Return [X, Y] of the center of cell containing provided text 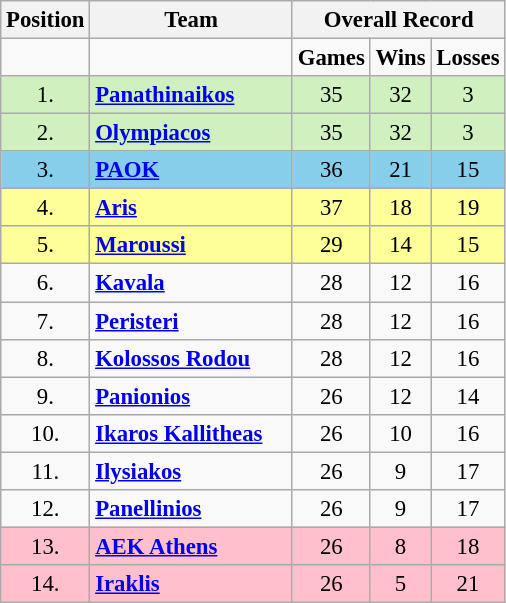
Panathinaikos [192, 95]
8. [46, 358]
Position [46, 20]
12. [46, 509]
Panellinios [192, 509]
5 [400, 584]
37 [331, 208]
8 [400, 546]
36 [331, 170]
Panionios [192, 396]
4. [46, 208]
PAOK [192, 170]
10 [400, 433]
5. [46, 245]
9. [46, 396]
19 [468, 208]
Peristeri [192, 321]
Team [192, 20]
Overall Record [398, 20]
11. [46, 471]
29 [331, 245]
Ikaros Kallitheas [192, 433]
1. [46, 95]
Kolossos Rodou [192, 358]
6. [46, 283]
13. [46, 546]
3. [46, 170]
10. [46, 433]
Wins [400, 58]
Olympiacos [192, 133]
Ilysiakos [192, 471]
Maroussi [192, 245]
Iraklis [192, 584]
7. [46, 321]
Aris [192, 208]
14. [46, 584]
Games [331, 58]
Kavala [192, 283]
AEK Athens [192, 546]
2. [46, 133]
Losses [468, 58]
